Capture the cell that displays the provided text and extract its (X, Y) central coordinate. 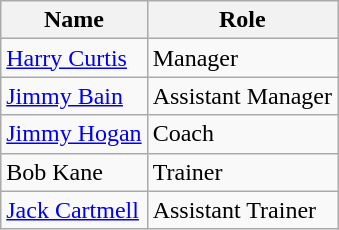
Jimmy Hogan (74, 134)
Assistant Manager (242, 96)
Assistant Trainer (242, 210)
Name (74, 20)
Role (242, 20)
Jimmy Bain (74, 96)
Manager (242, 58)
Bob Kane (74, 172)
Harry Curtis (74, 58)
Jack Cartmell (74, 210)
Coach (242, 134)
Trainer (242, 172)
